Search for the cell housing the specified text and yield its [X, Y] center coordinate. 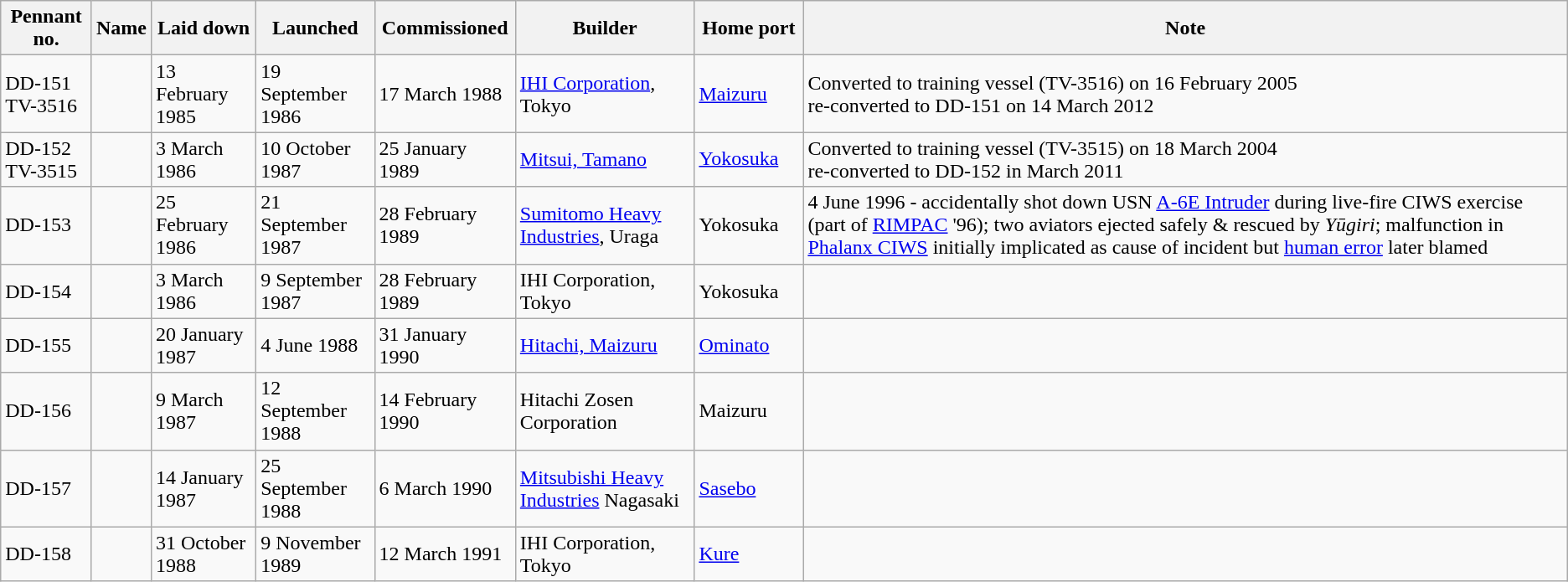
9 March 1987 [203, 411]
DD-153 [47, 225]
25 February 1986 [203, 225]
Pennant no. [47, 28]
Sasebo [749, 488]
Hitachi, Maizuru [605, 345]
Converted to training vessel (TV-3515) on 18 March 2004re-converted to DD-152 in March 2011 [1185, 159]
9 November 1989 [315, 554]
10 October 1987 [315, 159]
21 September 1987 [315, 225]
31 January 1990 [445, 345]
Launched [315, 28]
31 October 1988 [203, 554]
Ominato [749, 345]
Converted to training vessel (TV-3516) on 16 February 2005re-converted to DD-151 on 14 March 2012 [1185, 94]
Hitachi Zosen Corporation [605, 411]
Note [1185, 28]
4 June 1988 [315, 345]
DD-157 [47, 488]
14 February 1990 [445, 411]
25 January 1989 [445, 159]
19 September 1986 [315, 94]
6 March 1990 [445, 488]
DD-152TV-3515 [47, 159]
DD-156 [47, 411]
DD-155 [47, 345]
Sumitomo Heavy Industries, Uraga [605, 225]
DD-154 [47, 291]
DD-158 [47, 554]
12 March 1991 [445, 554]
25 September 1988 [315, 488]
Mitsui, Tamano [605, 159]
Commissioned [445, 28]
Home port [749, 28]
14 January 1987 [203, 488]
13 February 1985 [203, 94]
20 January 1987 [203, 345]
Builder [605, 28]
Laid down [203, 28]
Mitsubishi Heavy Industries Nagasaki [605, 488]
Kure [749, 554]
12 September 1988 [315, 411]
Name [121, 28]
9 September 1987 [315, 291]
17 March 1988 [445, 94]
DD-151TV-3516 [47, 94]
